Scan for the cell matching the given text and deliver its [x, y] coordinate at center. 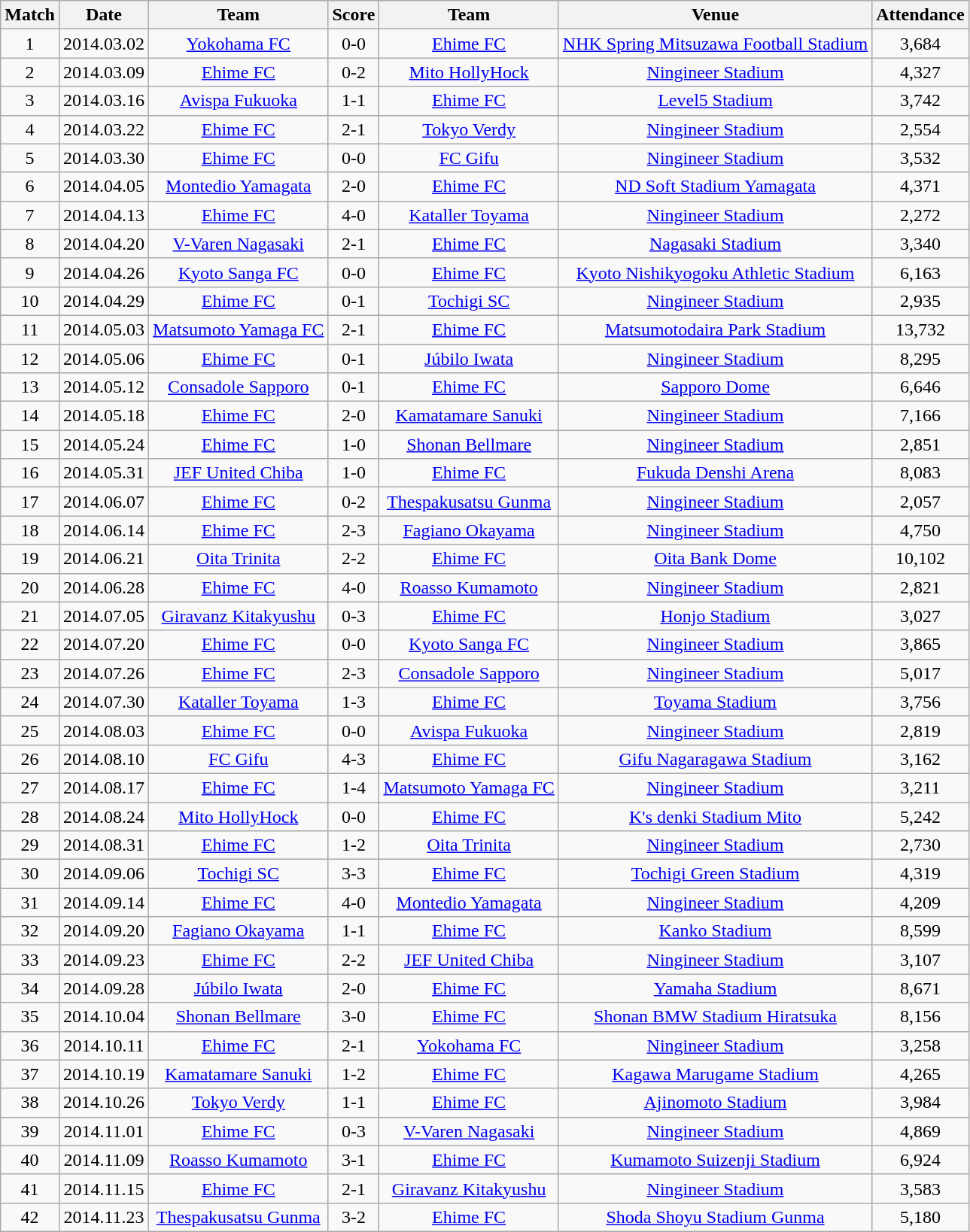
2014.05.24 [104, 445]
2014.07.30 [104, 702]
2014.06.07 [104, 502]
2014.10.26 [104, 1103]
2014.06.28 [104, 587]
23 [30, 673]
2014.05.18 [104, 416]
19 [30, 559]
3 [30, 101]
2014.08.10 [104, 759]
2014.09.20 [104, 931]
2014.04.13 [104, 215]
Kyoto Nishikyogoku Athletic Stadium [715, 272]
37 [30, 1074]
39 [30, 1131]
2,851 [920, 445]
12 [30, 359]
2,730 [920, 845]
1 [30, 44]
2014.10.19 [104, 1074]
2014.11.15 [104, 1188]
32 [30, 931]
30 [30, 874]
4 [30, 129]
10,102 [920, 559]
16 [30, 473]
8 [30, 244]
2014.09.06 [104, 874]
42 [30, 1217]
4,750 [920, 530]
2,554 [920, 129]
Oita Bank Dome [715, 559]
7 [30, 215]
Score [354, 15]
2014.11.23 [104, 1217]
3-2 [354, 1217]
4,265 [920, 1074]
NHK Spring Mitsuzawa Football Stadium [715, 44]
4,319 [920, 874]
2014.09.28 [104, 988]
4,371 [920, 187]
15 [30, 445]
2014.08.24 [104, 816]
26 [30, 759]
Matsumotodaira Park Stadium [715, 329]
6,163 [920, 272]
29 [30, 845]
Attendance [920, 15]
10 [30, 301]
Level5 Stadium [715, 101]
35 [30, 1017]
2014.06.14 [104, 530]
2014.08.03 [104, 730]
ND Soft Stadium Yamagata [715, 187]
Venue [715, 15]
34 [30, 988]
11 [30, 329]
33 [30, 960]
2014.08.17 [104, 787]
Yamaha Stadium [715, 988]
13,732 [920, 329]
2,935 [920, 301]
3-1 [354, 1160]
28 [30, 816]
2014.05.31 [104, 473]
6,646 [920, 387]
2014.03.22 [104, 129]
2 [30, 72]
3,107 [920, 960]
3,258 [920, 1045]
13 [30, 387]
4,209 [920, 903]
27 [30, 787]
2014.07.26 [104, 673]
2014.11.09 [104, 1160]
4,327 [920, 72]
9 [30, 272]
Sapporo Dome [715, 387]
3,027 [920, 616]
3,756 [920, 702]
38 [30, 1103]
3,583 [920, 1188]
2,819 [920, 730]
20 [30, 587]
3,162 [920, 759]
2014.10.04 [104, 1017]
2014.09.14 [104, 903]
2014.06.21 [104, 559]
24 [30, 702]
Fukuda Denshi Arena [715, 473]
3,865 [920, 645]
8,083 [920, 473]
2014.11.01 [104, 1131]
2014.09.23 [104, 960]
14 [30, 416]
2014.04.29 [104, 301]
17 [30, 502]
Kagawa Marugame Stadium [715, 1074]
2014.10.11 [104, 1045]
25 [30, 730]
4,869 [920, 1131]
Honjo Stadium [715, 616]
3-0 [354, 1017]
6 [30, 187]
2,272 [920, 215]
2014.05.03 [104, 329]
3,532 [920, 158]
5,180 [920, 1217]
3,340 [920, 244]
2014.05.12 [104, 387]
21 [30, 616]
K's denki Stadium Mito [715, 816]
Shoda Shoyu Stadium Gunma [715, 1217]
3,742 [920, 101]
40 [30, 1160]
2014.04.05 [104, 187]
36 [30, 1045]
Gifu Nagaragawa Stadium [715, 759]
31 [30, 903]
Match [30, 15]
Tochigi Green Stadium [715, 874]
8,599 [920, 931]
7,166 [920, 416]
3,984 [920, 1103]
18 [30, 530]
5,242 [920, 816]
22 [30, 645]
2014.07.05 [104, 616]
2014.08.31 [104, 845]
Kanko Stadium [715, 931]
2014.04.26 [104, 272]
1-4 [354, 787]
2014.05.06 [104, 359]
Nagasaki Stadium [715, 244]
4-3 [354, 759]
1-3 [354, 702]
6,924 [920, 1160]
2014.07.20 [104, 645]
Toyama Stadium [715, 702]
8,671 [920, 988]
2,821 [920, 587]
5 [30, 158]
2,057 [920, 502]
Shonan BMW Stadium Hiratsuka [715, 1017]
41 [30, 1188]
Kumamoto Suizenji Stadium [715, 1160]
3,211 [920, 787]
3-3 [354, 874]
2014.03.09 [104, 72]
5,017 [920, 673]
8,156 [920, 1017]
2014.04.20 [104, 244]
2014.03.02 [104, 44]
8,295 [920, 359]
2014.03.30 [104, 158]
3,684 [920, 44]
Ajinomoto Stadium [715, 1103]
Date [104, 15]
2014.03.16 [104, 101]
